Search for the cell housing the specified text and yield its [x, y] center coordinate. 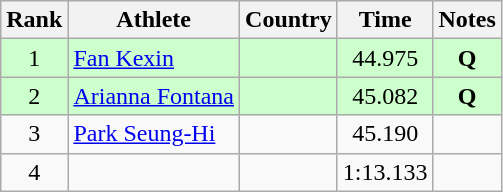
3 [34, 134]
Rank [34, 20]
Fan Kexin [154, 58]
1 [34, 58]
4 [34, 172]
Notes [467, 20]
Arianna Fontana [154, 96]
Athlete [154, 20]
45.190 [385, 134]
2 [34, 96]
Park Seung-Hi [154, 134]
Time [385, 20]
1:13.133 [385, 172]
Country [289, 20]
44.975 [385, 58]
45.082 [385, 96]
